Scan for the cell matching the given text and deliver its [x, y] coordinate at center. 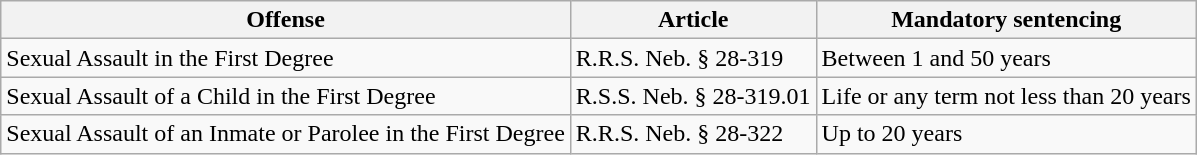
Sexual Assault of an Inmate or Parolee in the First Degree [286, 134]
Sexual Assault of a Child in the First Degree [286, 96]
Article [693, 20]
R.S.S. Neb. § 28-319.01 [693, 96]
Between 1 and 50 years [1006, 58]
Mandatory sentencing [1006, 20]
Offense [286, 20]
R.R.S. Neb. § 28-319 [693, 58]
Life or any term not less than 20 years [1006, 96]
R.R.S. Neb. § 28-322 [693, 134]
Up to 20 years [1006, 134]
Sexual Assault in the First Degree [286, 58]
